Capture the cell that displays the provided text and extract its [X, Y] central coordinate. 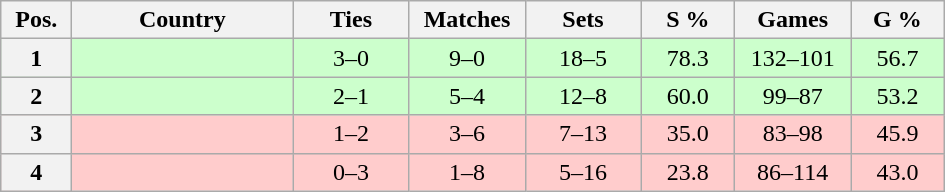
5–16 [583, 172]
53.2 [898, 96]
4 [36, 172]
3–6 [467, 134]
60.0 [688, 96]
1–2 [351, 134]
43.0 [898, 172]
23.8 [688, 172]
Ties [351, 20]
1 [36, 58]
2 [36, 96]
83–98 [793, 134]
45.9 [898, 134]
78.3 [688, 58]
Pos. [36, 20]
S % [688, 20]
5–4 [467, 96]
3–0 [351, 58]
Sets [583, 20]
Country [182, 20]
86–114 [793, 172]
3 [36, 134]
35.0 [688, 134]
99–87 [793, 96]
1–8 [467, 172]
Games [793, 20]
18–5 [583, 58]
56.7 [898, 58]
9–0 [467, 58]
132–101 [793, 58]
G % [898, 20]
7–13 [583, 134]
2–1 [351, 96]
12–8 [583, 96]
0–3 [351, 172]
Matches [467, 20]
